Provide the [X, Y] coordinate of the cell's center where the given text is located.  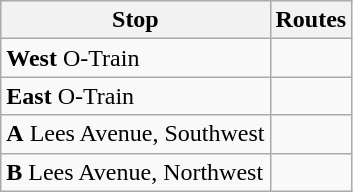
Stop [136, 20]
West O-Train [136, 58]
Routes [311, 20]
B Lees Avenue, Northwest [136, 172]
A Lees Avenue, Southwest [136, 134]
East O-Train [136, 96]
